Extract the [X, Y] coordinate from the center of the cell holding the provided text.  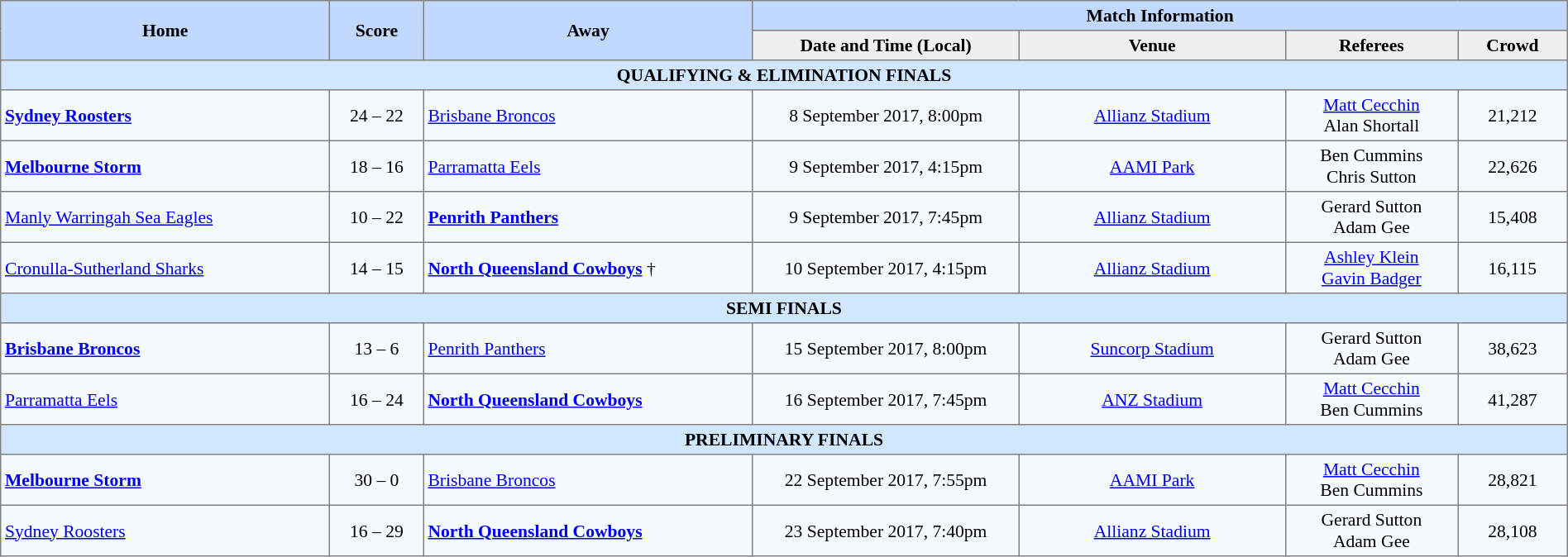
Manly Warringah Sea Eagles [165, 217]
Referees [1371, 45]
8 September 2017, 8:00pm [886, 116]
22 September 2017, 7:55pm [886, 480]
Home [165, 31]
QUALIFYING & ELIMINATION FINALS [784, 75]
Date and Time (Local) [886, 45]
23 September 2017, 7:40pm [886, 531]
16 – 29 [377, 531]
ANZ Stadium [1152, 399]
28,108 [1513, 531]
15,408 [1513, 217]
Ben CumminsChris Sutton [1371, 166]
Ashley KleinGavin Badger [1371, 268]
Venue [1152, 45]
24 – 22 [377, 116]
Suncorp Stadium [1152, 349]
9 September 2017, 7:45pm [886, 217]
30 – 0 [377, 480]
16,115 [1513, 268]
10 September 2017, 4:15pm [886, 268]
18 – 16 [377, 166]
SEMI FINALS [784, 308]
9 September 2017, 4:15pm [886, 166]
Away [588, 31]
Score [377, 31]
Cronulla-Sutherland Sharks [165, 268]
North Queensland Cowboys † [588, 268]
13 – 6 [377, 349]
41,287 [1513, 399]
Matt CecchinAlan Shortall [1371, 116]
Crowd [1513, 45]
16 – 24 [377, 399]
PRELIMINARY FINALS [784, 440]
28,821 [1513, 480]
Match Information [1159, 16]
10 – 22 [377, 217]
15 September 2017, 8:00pm [886, 349]
16 September 2017, 7:45pm [886, 399]
21,212 [1513, 116]
22,626 [1513, 166]
38,623 [1513, 349]
14 – 15 [377, 268]
